Scan for the cell matching the given text and deliver its (X, Y) coordinate at center. 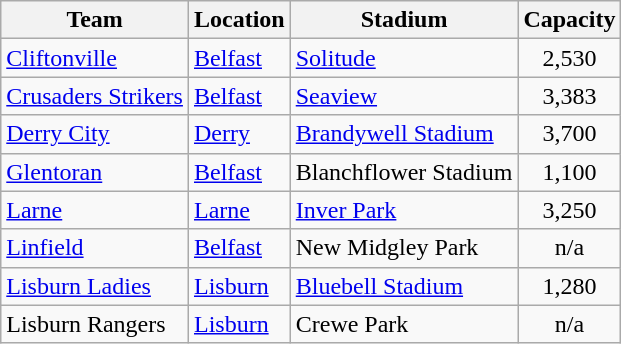
New Midgley Park (404, 248)
3,700 (570, 134)
Blanchflower Stadium (404, 172)
Lisburn Ladies (95, 286)
Lisburn Rangers (95, 324)
3,250 (570, 210)
1,280 (570, 286)
Bluebell Stadium (404, 286)
Glentoran (95, 172)
Brandywell Stadium (404, 134)
Cliftonville (95, 58)
Crewe Park (404, 324)
Capacity (570, 20)
Stadium (404, 20)
Team (95, 20)
Inver Park (404, 210)
Derry (239, 134)
Seaview (404, 96)
Derry City (95, 134)
1,100 (570, 172)
Crusaders Strikers (95, 96)
Solitude (404, 58)
3,383 (570, 96)
Linfield (95, 248)
Location (239, 20)
2,530 (570, 58)
